Output the (X, Y) coordinate of the center of the cell containing the given text.  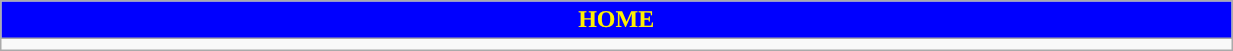
HOME (616, 20)
